Output the (X, Y) coordinate of the center of the cell containing the given text.  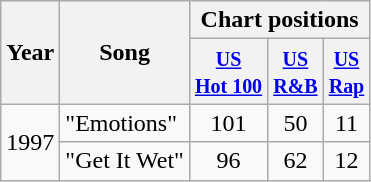
50 (296, 123)
USRap (346, 72)
101 (228, 123)
Song (125, 52)
96 (228, 161)
62 (296, 161)
12 (346, 161)
"Get It Wet" (125, 161)
"Emotions" (125, 123)
Chart positions (279, 20)
USHot 100 (228, 72)
Year (30, 52)
11 (346, 123)
USR&B (296, 72)
1997 (30, 142)
